Provide the [x, y] coordinate of the cell's center where the given text is located.  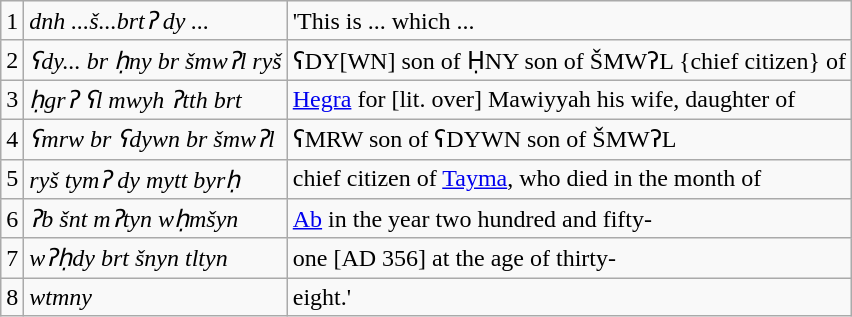
dnh ...š...brtʔ dy ... [156, 21]
7 [12, 258]
2 [12, 60]
ḥgrʔ ʕl mwyh ʔtth brt [156, 100]
Hegra for [lit. over] Mawiyyah his wife, daughter of [569, 100]
wtmny [156, 297]
Ab in the year two hundred and fifty- [569, 219]
1 [12, 21]
ʕDY[WN] son of ḤNY son of ŠMWʔL {chief citizen} of [569, 60]
4 [12, 139]
ʕMRW son of ʕDYWN son of ŠMWʔL [569, 139]
one [AD 356] at the age of thirty- [569, 258]
6 [12, 219]
chief citizen of Tayma, who died in the month of [569, 179]
ʕmrw br ʕdywn br šmwʔl [156, 139]
5 [12, 179]
ʕdy... br ḥny br šmwʔl ryš [156, 60]
'This is ... which ... [569, 21]
ʔb šnt mʔtyn wḥmšyn [156, 219]
eight.' [569, 297]
3 [12, 100]
ryš tymʔ dy mytt byrḥ [156, 179]
wʔḥdy brt šnyn tltyn [156, 258]
8 [12, 297]
